Return the [x, y] coordinate for the center point of the cell that contains the specified text.  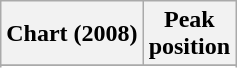
Chart (2008) [72, 34]
Peakposition [189, 34]
